Pinpoint the cell where the given text exists, returning its [X, Y] midpoint coordinate. 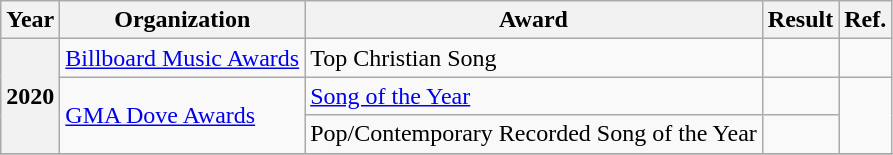
Song of the Year [534, 96]
Ref. [866, 20]
2020 [30, 96]
Year [30, 20]
Pop/Contemporary Recorded Song of the Year [534, 134]
Organization [182, 20]
GMA Dove Awards [182, 115]
Result [800, 20]
Top Christian Song [534, 58]
Billboard Music Awards [182, 58]
Award [534, 20]
